Return (x, y) of the center of cell containing provided text 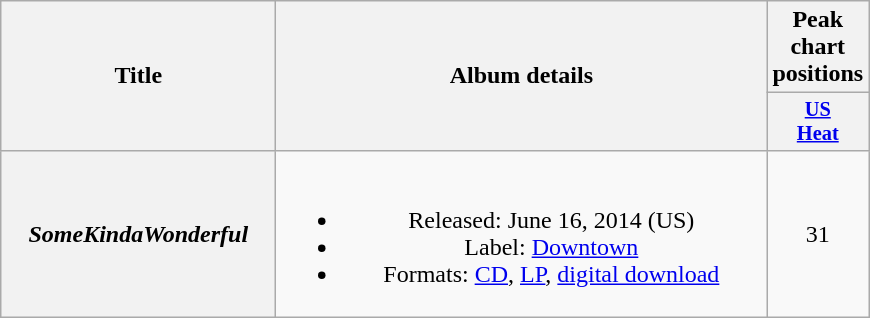
Title (138, 76)
USHeat (818, 122)
Peak chart positions (818, 47)
Album details (522, 76)
SomeKindaWonderful (138, 234)
31 (818, 234)
Released: June 16, 2014 (US)Label: DowntownFormats: CD, LP, digital download (522, 234)
